For the text-containing cell, return its midpoint in [x, y] coordinate format. 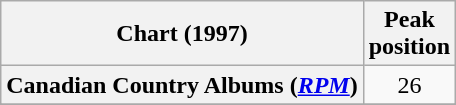
Chart (1997) [182, 34]
Canadian Country Albums (RPM) [182, 85]
26 [409, 85]
Peak position [409, 34]
